Search for the cell housing the specified text and yield its (x, y) center coordinate. 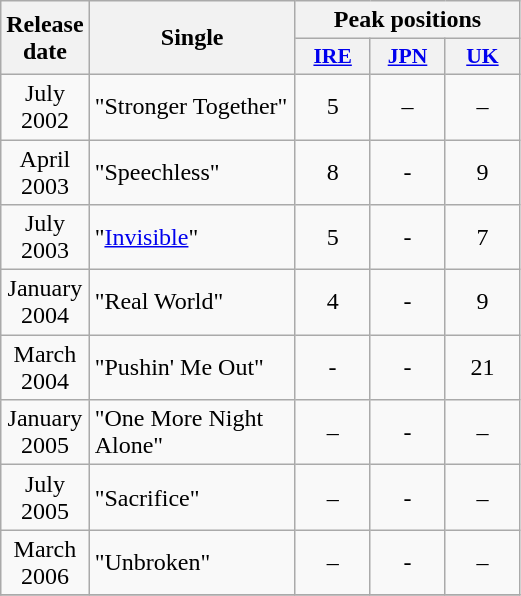
"Pushin' Me Out" (192, 368)
7 (482, 238)
UK (482, 57)
8 (332, 172)
4 (332, 302)
"Speechless" (192, 172)
July 2003 (45, 238)
Single (192, 38)
IRE (332, 57)
March 2004 (45, 368)
Release date (45, 38)
January 2004 (45, 302)
JPN (408, 57)
"Invisible" (192, 238)
January 2005 (45, 432)
March 2006 (45, 562)
"Stronger Together" (192, 106)
"Unbroken" (192, 562)
21 (482, 368)
"One More Night Alone" (192, 432)
Peak positions (408, 20)
"Real World" (192, 302)
April 2003 (45, 172)
July 2002 (45, 106)
"Sacrifice" (192, 498)
July 2005 (45, 498)
